Identify which cell holds the provided text, then report its [x, y] central coordinate. 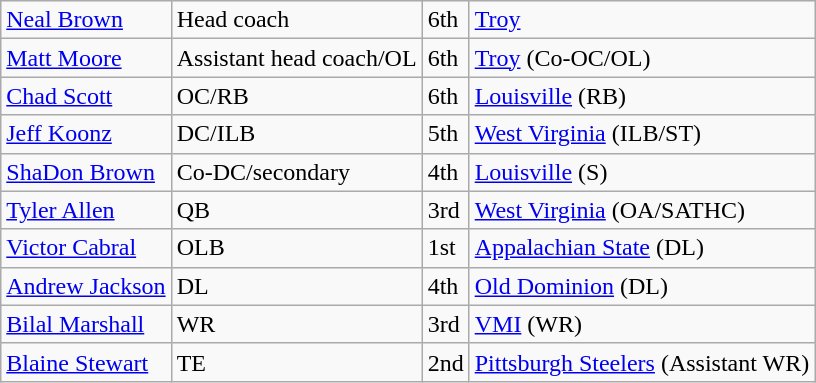
Jeff Koonz [86, 134]
West Virginia (OA/SATHC) [642, 210]
West Virginia (ILB/ST) [642, 134]
DC/ILB [296, 134]
Blaine Stewart [86, 362]
Appalachian State (DL) [642, 248]
Assistant head coach/OL [296, 58]
Matt Moore [86, 58]
WR [296, 324]
QB [296, 210]
Louisville (S) [642, 172]
Chad Scott [86, 96]
Head coach [296, 20]
Troy (Co-OC/OL) [642, 58]
5th [446, 134]
TE [296, 362]
Neal Brown [86, 20]
Andrew Jackson [86, 286]
OLB [296, 248]
Bilal Marshall [86, 324]
Tyler Allen [86, 210]
Victor Cabral [86, 248]
Old Dominion (DL) [642, 286]
Co-DC/secondary [296, 172]
Louisville (RB) [642, 96]
Pittsburgh Steelers (Assistant WR) [642, 362]
OC/RB [296, 96]
2nd [446, 362]
DL [296, 286]
Troy [642, 20]
ShaDon Brown [86, 172]
1st [446, 248]
VMI (WR) [642, 324]
